Return the (X, Y) coordinate for the center point of the cell that contains the specified text.  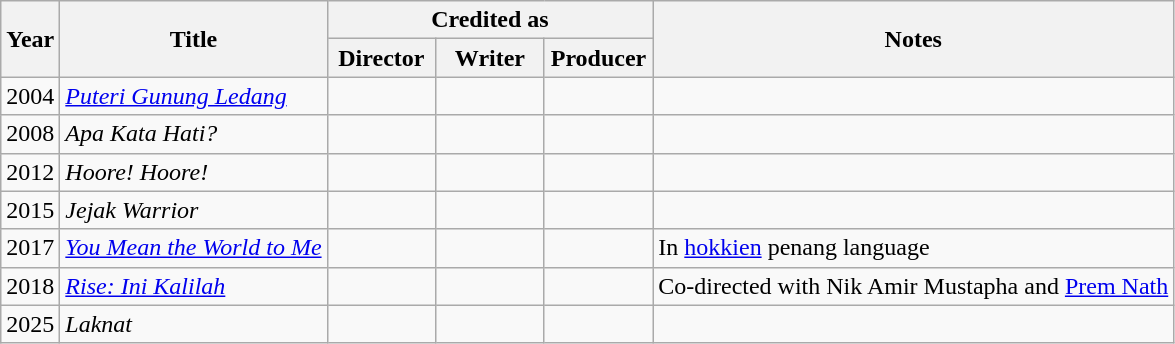
2018 (30, 286)
Producer (598, 58)
Title (194, 39)
Credited as (490, 20)
Rise: Ini Kalilah (194, 286)
2004 (30, 96)
Notes (914, 39)
Writer (490, 58)
Hoore! Hoore! (194, 172)
2025 (30, 324)
You Mean the World to Me (194, 248)
2008 (30, 134)
Year (30, 39)
2015 (30, 210)
2017 (30, 248)
Puteri Gunung Ledang (194, 96)
Director (382, 58)
Apa Kata Hati? (194, 134)
Jejak Warrior (194, 210)
Co-directed with Nik Amir Mustapha and Prem Nath (914, 286)
2012 (30, 172)
Laknat (194, 324)
In hokkien penang language (914, 248)
